Return the [X, Y] coordinate for the center point of the cell that contains the specified text.  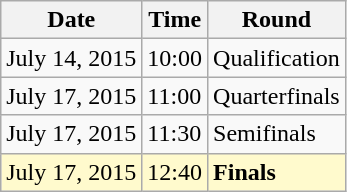
12:40 [175, 172]
July 14, 2015 [72, 58]
Round [277, 20]
Finals [277, 172]
11:30 [175, 134]
10:00 [175, 58]
Semifinals [277, 134]
11:00 [175, 96]
Qualification [277, 58]
Time [175, 20]
Date [72, 20]
Quarterfinals [277, 96]
